Return [X, Y] of the center of cell containing provided text 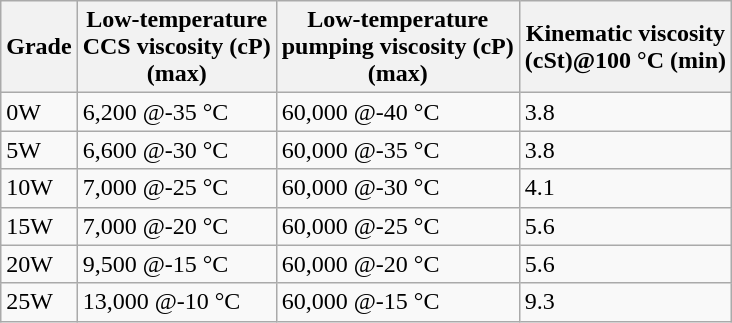
60,000 @-25 °C [398, 226]
5W [39, 150]
60,000 @-35 °C [398, 150]
7,000 @-20 °C [176, 226]
10W [39, 188]
0W [39, 112]
60,000 @-20 °C [398, 264]
4.1 [625, 188]
60,000 @-30 °C [398, 188]
20W [39, 264]
13,000 @-10 °C [176, 302]
9.3 [625, 302]
7,000 @-25 °C [176, 188]
15W [39, 226]
Grade [39, 47]
60,000 @-15 °C [398, 302]
9,500 @-15 °C [176, 264]
Kinematic viscosity(cSt)@100 °C (min) [625, 47]
6,200 @-35 °C [176, 112]
Low-temperaturepumping viscosity (cP)(max) [398, 47]
60,000 @-40 °C [398, 112]
6,600 @-30 °C [176, 150]
25W [39, 302]
Low-temperatureCCS viscosity (cP)(max) [176, 47]
